Determine the (X, Y) coordinate at the center of the cell enclosing the given text.  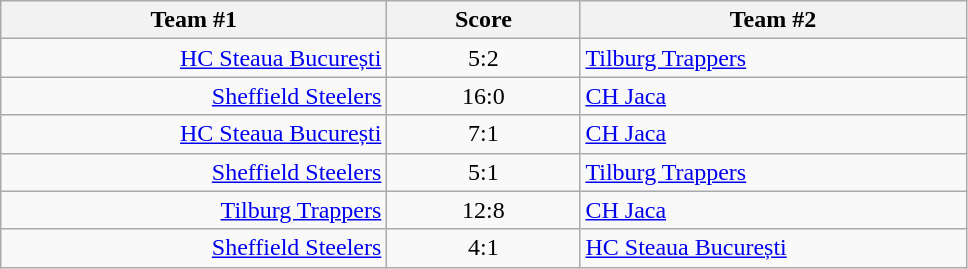
7:1 (484, 134)
16:0 (484, 96)
Team #2 (773, 20)
5:1 (484, 172)
Team #1 (194, 20)
12:8 (484, 210)
Score (484, 20)
4:1 (484, 248)
5:2 (484, 58)
